From the cell containing the given text, extract its center point as [X, Y] coordinate. 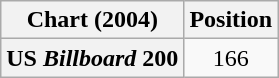
Chart (2004) [92, 20]
Position [231, 20]
US Billboard 200 [92, 58]
166 [231, 58]
